Scan for the cell matching the given text and deliver its (X, Y) coordinate at center. 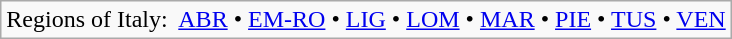
Regions of Italy: ABR • EM-RO • LIG • LOM • MAR • PIE • TUS • VEN (366, 20)
